Locate the cell with the specified text and output its [X, Y] center coordinate. 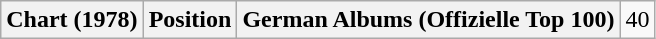
German Albums (Offizielle Top 100) [428, 20]
Chart (1978) [72, 20]
40 [638, 20]
Position [190, 20]
